Return (X, Y) of the center of cell containing provided text 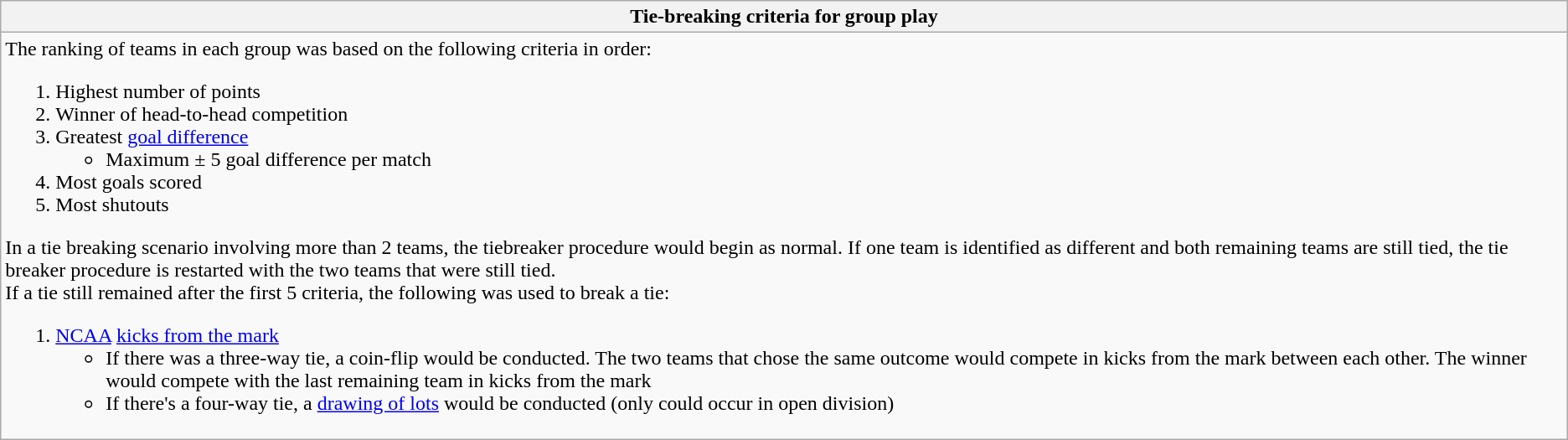
Tie-breaking criteria for group play (784, 17)
